Determine the (x, y) coordinate at the center of the cell enclosing the given text.  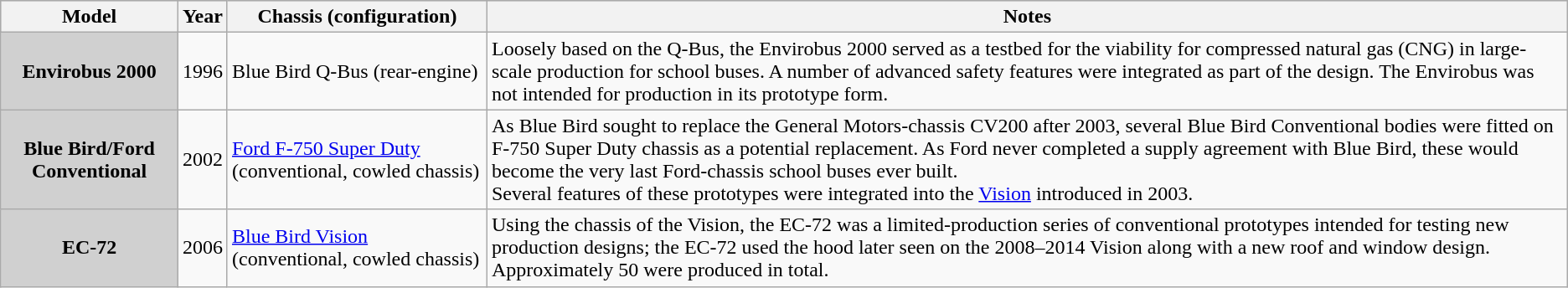
Blue Bird Q-Bus (rear-engine) (357, 71)
EC-72 (90, 248)
Year (203, 17)
Blue Bird/Ford Conventional (90, 159)
Notes (1027, 17)
2006 (203, 248)
Envirobus 2000 (90, 71)
Blue Bird Vision (conventional, cowled chassis) (357, 248)
Chassis (configuration) (357, 17)
Ford F-750 Super Duty (conventional, cowled chassis) (357, 159)
2002 (203, 159)
1996 (203, 71)
Model (90, 17)
